Return the [x, y] coordinate for the center point of the cell that contains the specified text.  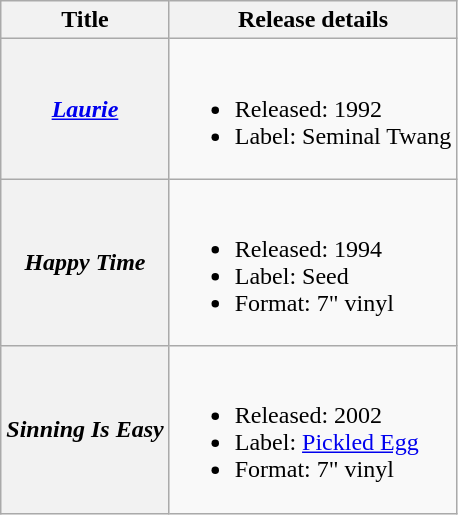
Laurie [85, 109]
Released: 2002Label: Pickled EggFormat: 7" vinyl [313, 430]
Title [85, 20]
Release details [313, 20]
Released: 1994Label: SeedFormat: 7" vinyl [313, 262]
Happy Time [85, 262]
Released: 1992Label: Seminal Twang [313, 109]
Sinning Is Easy [85, 430]
